Output the (x, y) coordinate of the center of the cell containing the given text.  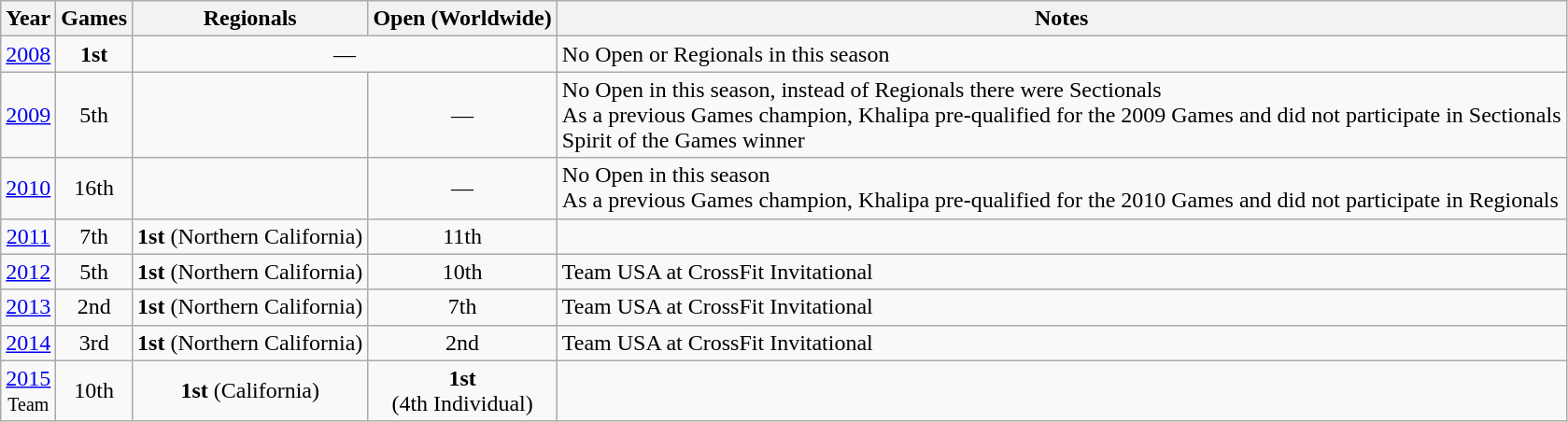
11th (462, 236)
Notes (1061, 19)
2008 (28, 54)
1st (94, 54)
Open (Worldwide) (462, 19)
Regionals (250, 19)
2013 (28, 307)
2014 (28, 343)
16th (94, 189)
1st (California) (250, 390)
2012 (28, 272)
Games (94, 19)
Year (28, 19)
1st(4th Individual) (462, 390)
2015Team (28, 390)
3rd (94, 343)
No Open in this seasonAs a previous Games champion, Khalipa pre-qualified for the 2010 Games and did not participate in Regionals (1061, 189)
2010 (28, 189)
2009 (28, 115)
No Open or Regionals in this season (1061, 54)
2011 (28, 236)
